Identify which cell holds the provided text, then report its (x, y) central coordinate. 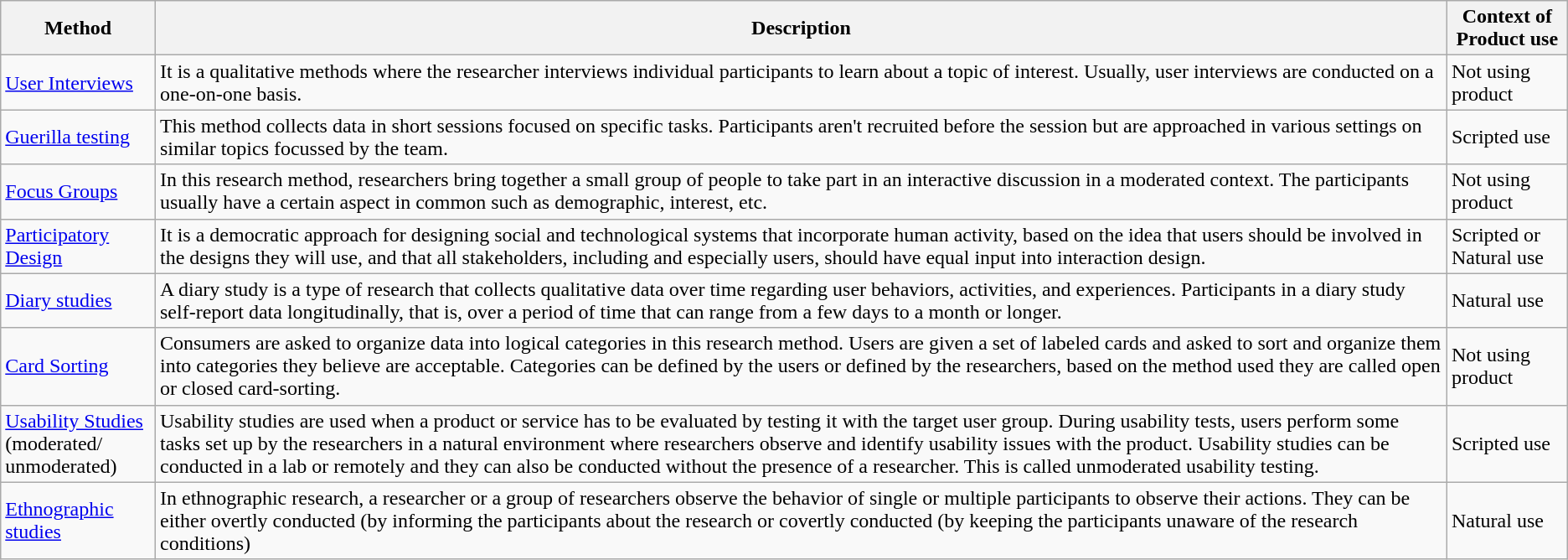
Method (79, 29)
Diary studies (79, 300)
User Interviews (79, 82)
Guerilla testing (79, 137)
Scripted or Natural use (1507, 246)
Description (801, 29)
Usability Studies(moderated/ unmoderated) (79, 443)
Context of Product use (1507, 29)
Focus Groups (79, 191)
Ethnographic studies (79, 521)
Card Sorting (79, 366)
Participatory Design (79, 246)
